Search for the cell housing the specified text and yield its (X, Y) center coordinate. 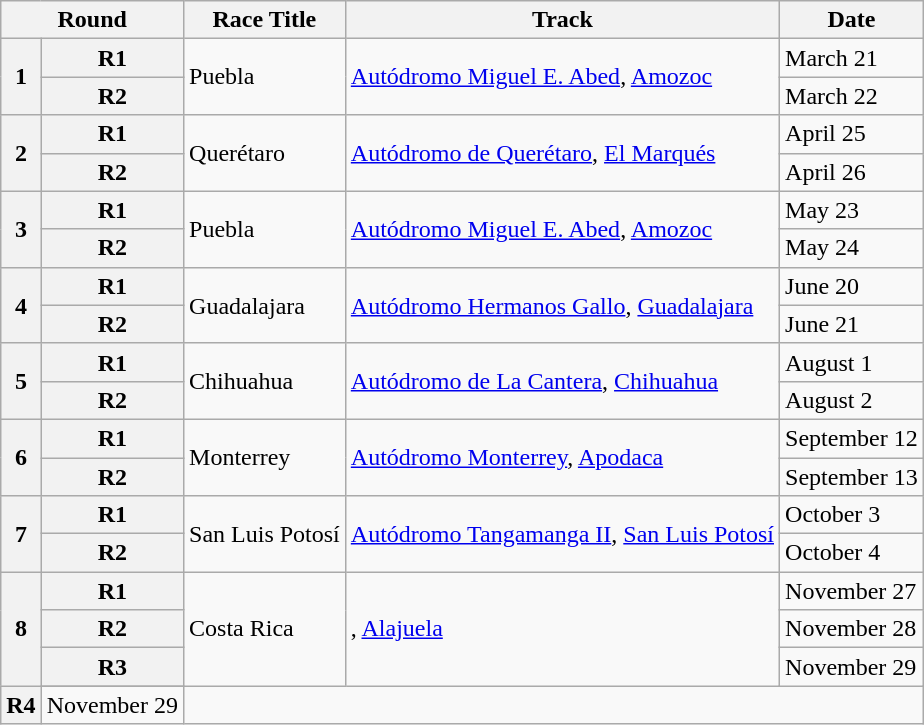
1 (21, 77)
Costa Rica (265, 629)
8 (21, 629)
Track (562, 20)
Monterrey (265, 457)
2 (21, 153)
October 4 (852, 553)
Race Title (265, 20)
7 (21, 534)
March 21 (852, 58)
Autódromo Tangamanga II, San Luis Potosí (562, 534)
Round (92, 20)
, Alajuela (562, 629)
August 2 (852, 400)
June 20 (852, 286)
April 26 (852, 172)
August 1 (852, 362)
May 23 (852, 210)
November 27 (852, 591)
R3 (112, 667)
May 24 (852, 248)
June 21 (852, 324)
5 (21, 381)
4 (21, 305)
San Luis Potosí (265, 534)
Guadalajara (265, 305)
Querétaro (265, 153)
September 13 (852, 477)
March 22 (852, 96)
Date (852, 20)
Autódromo Monterrey, Apodaca (562, 457)
April 25 (852, 134)
Autódromo de La Cantera, Chihuahua (562, 381)
Autódromo Hermanos Gallo, Guadalajara (562, 305)
October 3 (852, 515)
Autódromo de Querétaro, El Marqués (562, 153)
3 (21, 229)
Chihuahua (265, 381)
November 28 (852, 629)
R4 (21, 705)
6 (21, 457)
September 12 (852, 438)
